Find where the given text appears and provide that cell's center as [x, y] coordinate. 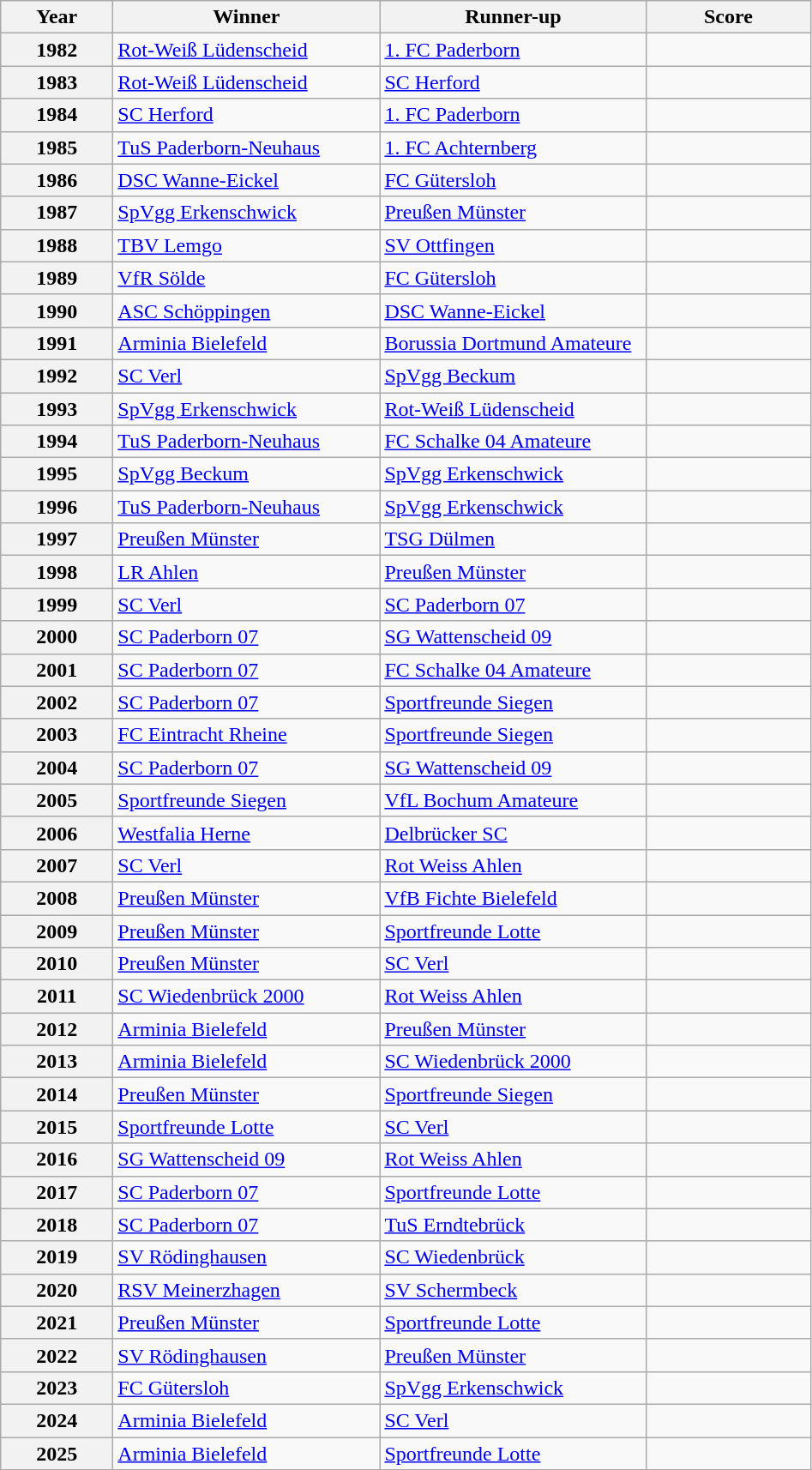
Winner [247, 17]
2006 [57, 833]
2018 [57, 1225]
Score [729, 17]
Delbrücker SC [513, 833]
TSG Dülmen [513, 539]
Runner-up [513, 17]
Year [57, 17]
2025 [57, 1454]
1985 [57, 148]
2004 [57, 768]
1989 [57, 278]
2005 [57, 800]
SV Ottfingen [513, 245]
2020 [57, 1290]
Borussia Dortmund Amateure [513, 343]
2017 [57, 1192]
1. FC Achternberg [513, 148]
2023 [57, 1388]
2013 [57, 1062]
2000 [57, 637]
2009 [57, 931]
VfR Sölde [247, 278]
2002 [57, 702]
1998 [57, 572]
1982 [57, 50]
1993 [57, 409]
2014 [57, 1094]
2021 [57, 1322]
VfL Bochum Amateure [513, 800]
1990 [57, 310]
2015 [57, 1127]
1992 [57, 376]
2003 [57, 735]
1988 [57, 245]
1994 [57, 442]
2008 [57, 898]
SC Wiedenbrück [513, 1257]
1991 [57, 343]
LR Ahlen [247, 572]
VfB Fichte Bielefeld [513, 898]
2022 [57, 1355]
2007 [57, 865]
FC Eintracht Rheine [247, 735]
1995 [57, 474]
RSV Meinerzhagen [247, 1290]
ASC Schöppingen [247, 310]
2011 [57, 997]
Westfalia Herne [247, 833]
2024 [57, 1420]
1986 [57, 180]
SV Schermbeck [513, 1290]
2016 [57, 1160]
2012 [57, 1029]
TBV Lemgo [247, 245]
1984 [57, 115]
2010 [57, 964]
1987 [57, 213]
1983 [57, 82]
2019 [57, 1257]
TuS Erndtebrück [513, 1225]
1997 [57, 539]
2001 [57, 670]
1999 [57, 605]
1996 [57, 507]
